Find where the given text appears and provide that cell's center as (X, Y) coordinate. 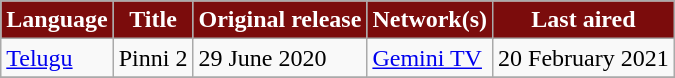
Title (153, 20)
Last aired (584, 20)
20 February 2021 (584, 58)
Gemini TV (430, 58)
Pinni 2 (153, 58)
Original release (280, 20)
Language (57, 20)
29 June 2020 (280, 58)
Network(s) (430, 20)
Telugu (57, 58)
